Output the (x, y) coordinate of the center of the cell containing the given text.  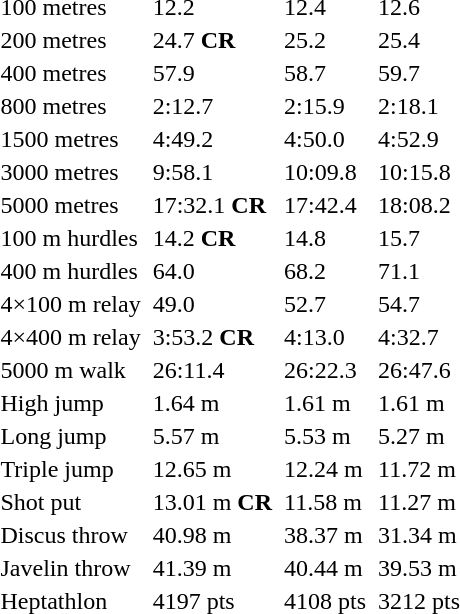
2:15.9 (326, 106)
14.8 (326, 238)
68.2 (326, 271)
38.37 m (326, 535)
25.2 (326, 40)
9:58.1 (212, 172)
17:42.4 (326, 205)
64.0 (212, 271)
14.2 CR (212, 238)
40.44 m (326, 568)
4:49.2 (212, 139)
1.61 m (326, 403)
26:22.3 (326, 370)
41.39 m (212, 568)
10:09.8 (326, 172)
58.7 (326, 73)
24.7 CR (212, 40)
26:11.4 (212, 370)
5.53 m (326, 436)
4:50.0 (326, 139)
4:13.0 (326, 337)
2:12.7 (212, 106)
3:53.2 CR (212, 337)
17:32.1 CR (212, 205)
11.58 m (326, 502)
12.24 m (326, 469)
13.01 m CR (212, 502)
40.98 m (212, 535)
57.9 (212, 73)
52.7 (326, 304)
49.0 (212, 304)
12.65 m (212, 469)
1.64 m (212, 403)
5.57 m (212, 436)
